From the cell containing the given text, extract its center point as [x, y] coordinate. 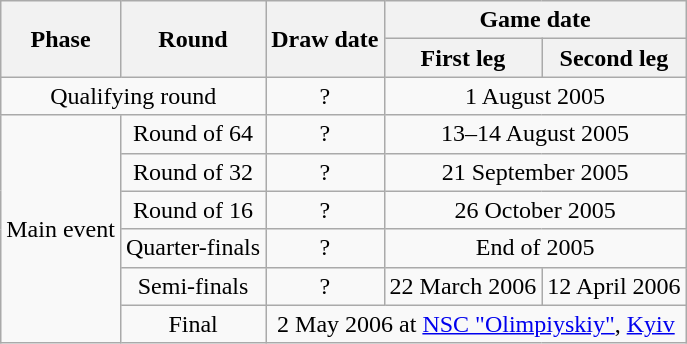
26 October 2005 [535, 210]
Game date [535, 20]
21 September 2005 [535, 172]
Qualifying round [134, 96]
Final [192, 324]
Round of 32 [192, 172]
Semi-finals [192, 286]
Second leg [614, 58]
13–14 August 2005 [535, 134]
First leg [463, 58]
Round of 64 [192, 134]
12 April 2006 [614, 286]
Quarter-finals [192, 248]
Round [192, 39]
22 March 2006 [463, 286]
Draw date [325, 39]
Round of 16 [192, 210]
End of 2005 [535, 248]
2 May 2006 at NSC "Olimpiyskiy", Kyiv [476, 324]
Phase [61, 39]
Main event [61, 229]
1 August 2005 [535, 96]
